Extract the [X, Y] coordinate from the center of the cell holding the provided text.  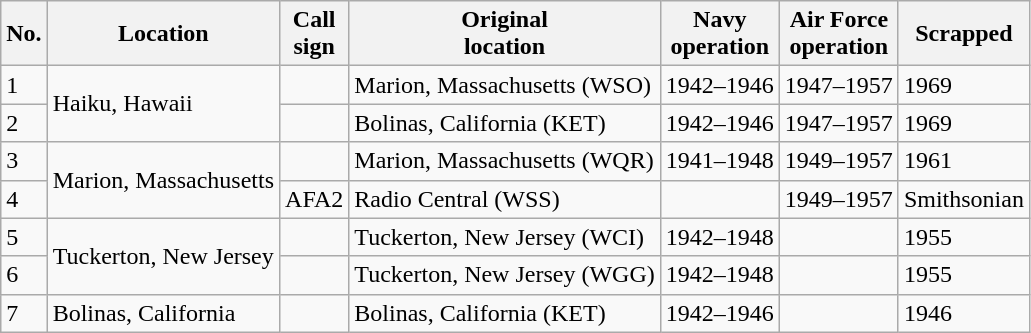
Location [163, 34]
Marion, Massachusetts (WSO) [504, 85]
7 [24, 313]
Originallocation [504, 34]
Tuckerton, New Jersey [163, 256]
Air Forceoperation [838, 34]
1941–1948 [720, 161]
Scrapped [964, 34]
Marion, Massachusetts (WQR) [504, 161]
Navyoperation [720, 34]
2 [24, 123]
Bolinas, California [163, 313]
AFA2 [314, 199]
4 [24, 199]
Tuckerton, New Jersey (WCI) [504, 237]
Callsign [314, 34]
Radio Central (WSS) [504, 199]
6 [24, 275]
Smithsonian [964, 199]
1946 [964, 313]
1961 [964, 161]
Haiku, Hawaii [163, 104]
1 [24, 85]
3 [24, 161]
5 [24, 237]
No. [24, 34]
Tuckerton, New Jersey (WGG) [504, 275]
Marion, Massachusetts [163, 180]
